Pinpoint the cell where the given text exists, returning its [x, y] midpoint coordinate. 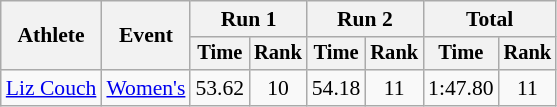
Total [490, 19]
Run 1 [248, 19]
10 [278, 88]
53.62 [220, 88]
1:47.80 [460, 88]
Run 2 [365, 19]
54.18 [336, 88]
Liz Couch [52, 88]
Athlete [52, 36]
Women's [146, 88]
Event [146, 36]
